Pinpoint the cell where the given text exists, returning its (x, y) midpoint coordinate. 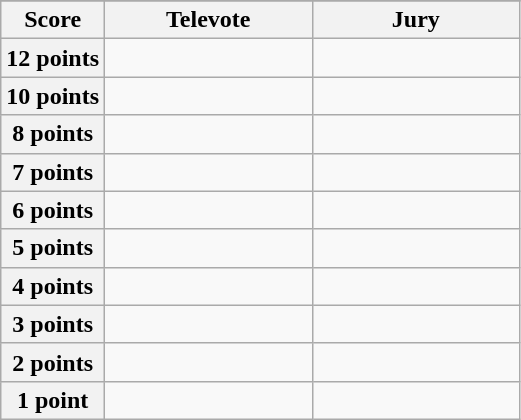
Televote (209, 20)
5 points (53, 248)
4 points (53, 286)
Jury (416, 20)
7 points (53, 172)
12 points (53, 58)
8 points (53, 134)
2 points (53, 362)
10 points (53, 96)
Score (53, 20)
6 points (53, 210)
3 points (53, 324)
1 point (53, 400)
